Capture the cell that displays the provided text and extract its [x, y] central coordinate. 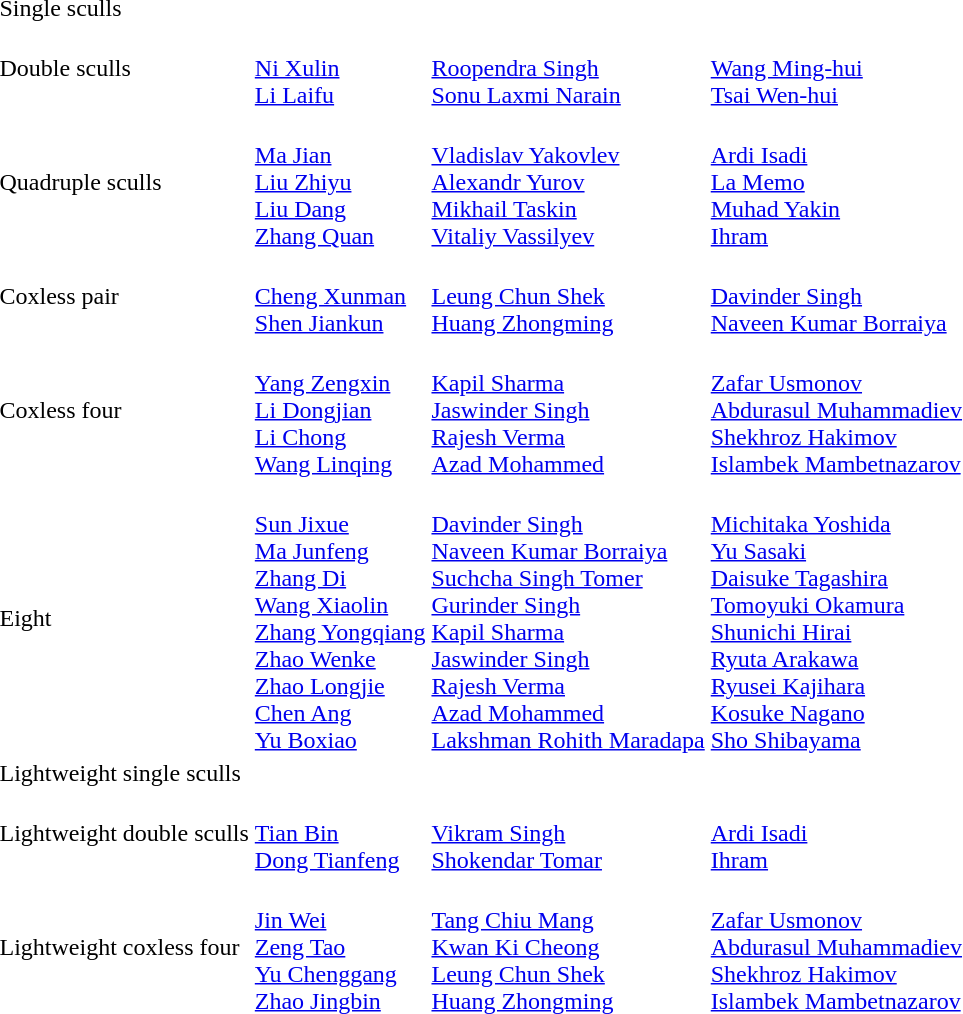
Sun JixueMa JunfengZhang DiWang XiaolinZhang YongqiangZhao WenkeZhao LongjieChen AngYu Boxiao [340, 618]
Vladislav YakovlevAlexandr YurovMikhail TaskinVitaliy Vassilyev [568, 182]
Davinder SinghNaveen Kumar Borraiya [836, 296]
Leung Chun ShekHuang Zhongming [568, 296]
Ni XulinLi Laifu [340, 68]
Yang ZengxinLi DongjianLi ChongWang Linqing [340, 410]
Zafar UsmonovAbdurasul MuhammadievShekhroz HakimovIslambek Mambetnazarov [836, 410]
Vikram SinghShokendar Tomar [568, 833]
Davinder SinghNaveen Kumar BorraiyaSuchcha Singh TomerGurinder SinghKapil SharmaJaswinder SinghRajesh VermaAzad MohammedLakshman Rohith Maradapa [568, 618]
Kapil SharmaJaswinder SinghRajesh VermaAzad Mohammed [568, 410]
Ardi IsadiIhram [836, 833]
Ardi IsadiLa MemoMuhad YakinIhram [836, 182]
Cheng XunmanShen Jiankun [340, 296]
Tian BinDong Tianfeng [340, 833]
Ma JianLiu ZhiyuLiu DangZhang Quan [340, 182]
Roopendra SinghSonu Laxmi Narain [568, 68]
Wang Ming-huiTsai Wen-hui [836, 68]
Michitaka YoshidaYu SasakiDaisuke TagashiraTomoyuki OkamuraShunichi HiraiRyuta ArakawaRyusei KajiharaKosuke NaganoSho Shibayama [836, 618]
